Return [x, y] of the center of cell containing provided text 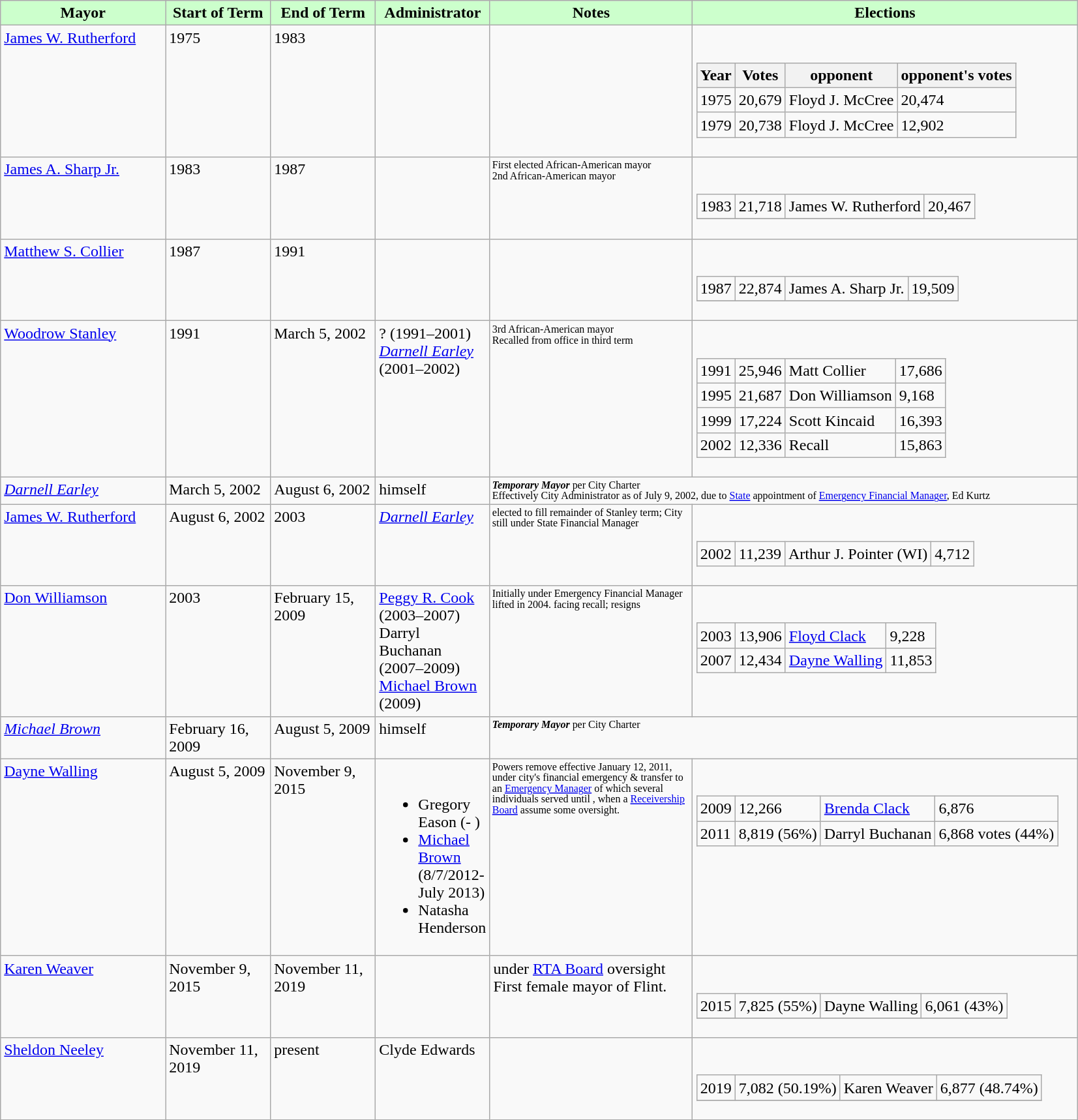
22,874 [760, 288]
20,474 [956, 100]
opponent [841, 75]
Woodrow Stanley [83, 399]
Clyde Edwards [433, 1079]
Notes [591, 13]
15,863 [921, 445]
Start of Term [218, 13]
1999 [716, 420]
20,679 [760, 100]
17,686 [921, 371]
Floyd Clack [836, 635]
1983 21,718 James W. Rutherford 20,467 [885, 198]
Arthur J. Pointer (WI) [858, 554]
2002 11,239 Arthur J. Pointer (WI) 4,712 [885, 545]
1995 [716, 395]
Initially under Emergency Financial Manager lifted in 2004. facing recall; resigns [591, 651]
19,509 [933, 288]
21,687 [760, 395]
9,168 [921, 395]
Year Votes opponent opponent's votes 1975 20,679 Floyd J. McCree 20,474 1979 20,738 Floyd J. McCree 12,902 [885, 91]
Michael Brown [83, 737]
Matthew S. Collier [83, 280]
2009 [716, 809]
February 15, 2009 [323, 651]
1987 22,874 James A. Sharp Jr. 19,509 [885, 280]
3rd African-American mayor Recalled from office in third term [591, 399]
? (1991–2001)Darnell Earley (2001–2002) [433, 399]
Temporary Mayor per City CharterEffectively City Administrator as of July 9, 2002, due to State appointment of Emergency Financial Manager, Ed Kurtz [784, 491]
Peggy R. Cook (2003–2007)Darryl Buchanan (2007–2009)Michael Brown (2009) [433, 651]
End of Term [323, 13]
2015 7,825 (55%) Dayne Walling 6,061 (43%) [885, 997]
8,819 (56%) [777, 834]
13,906 [760, 635]
2019 [716, 1087]
February 16, 2009 [218, 737]
2011 [716, 834]
4,712 [952, 554]
opponent's votes [956, 75]
Matt Collier [840, 371]
12,434 [760, 660]
16,393 [921, 420]
2009 12,266 Brenda Clack 6,876 2011 8,819 (56%) Darryl Buchanan 6,868 votes (44%) [885, 857]
7,082 (50.19%) [788, 1087]
25,946 [760, 371]
Elections [885, 13]
12,266 [777, 809]
6,868 votes (44%) [996, 834]
1991 25,946 Matt Collier 17,686 1995 21,687 Don Williamson 9,168 1999 17,224 Scott Kincaid 16,393 2002 12,336 Recall 15,863 [885, 399]
1979 [716, 125]
elected to fill remainder of Stanley term; City still under State Financial Manager [591, 545]
2003 13,906 Floyd Clack 9,228 2007 12,434 Dayne Walling 11,853 [885, 651]
Temporary Mayor per City Charter [784, 737]
Votes [760, 75]
Administrator [433, 13]
20,467 [950, 207]
under RTA Board oversight First female mayor of Flint. [591, 997]
7,825 (55%) [777, 1006]
21,718 [760, 207]
2007 [716, 660]
11,853 [911, 660]
Darryl Buchanan [878, 834]
12,336 [760, 445]
Mayor [83, 13]
2019 7,082 (50.19%) Karen Weaver 6,877 (48.74%) [885, 1079]
20,738 [760, 125]
12,902 [956, 125]
Sheldon Neeley [83, 1079]
present [323, 1079]
Gregory Eason (- )Michael Brown (8/7/2012- July 2013)Natasha Henderson [433, 857]
17,224 [760, 420]
2015 [716, 1006]
6,061 (43%) [964, 1006]
11,239 [760, 554]
Scott Kincaid [840, 420]
Brenda Clack [878, 809]
9,228 [911, 635]
Recall [840, 445]
First elected African-American mayor 2nd African-American mayor [591, 198]
6,877 (48.74%) [989, 1087]
6,876 [996, 809]
Year [716, 75]
